Pinpoint the cell where the given text exists, returning its (x, y) midpoint coordinate. 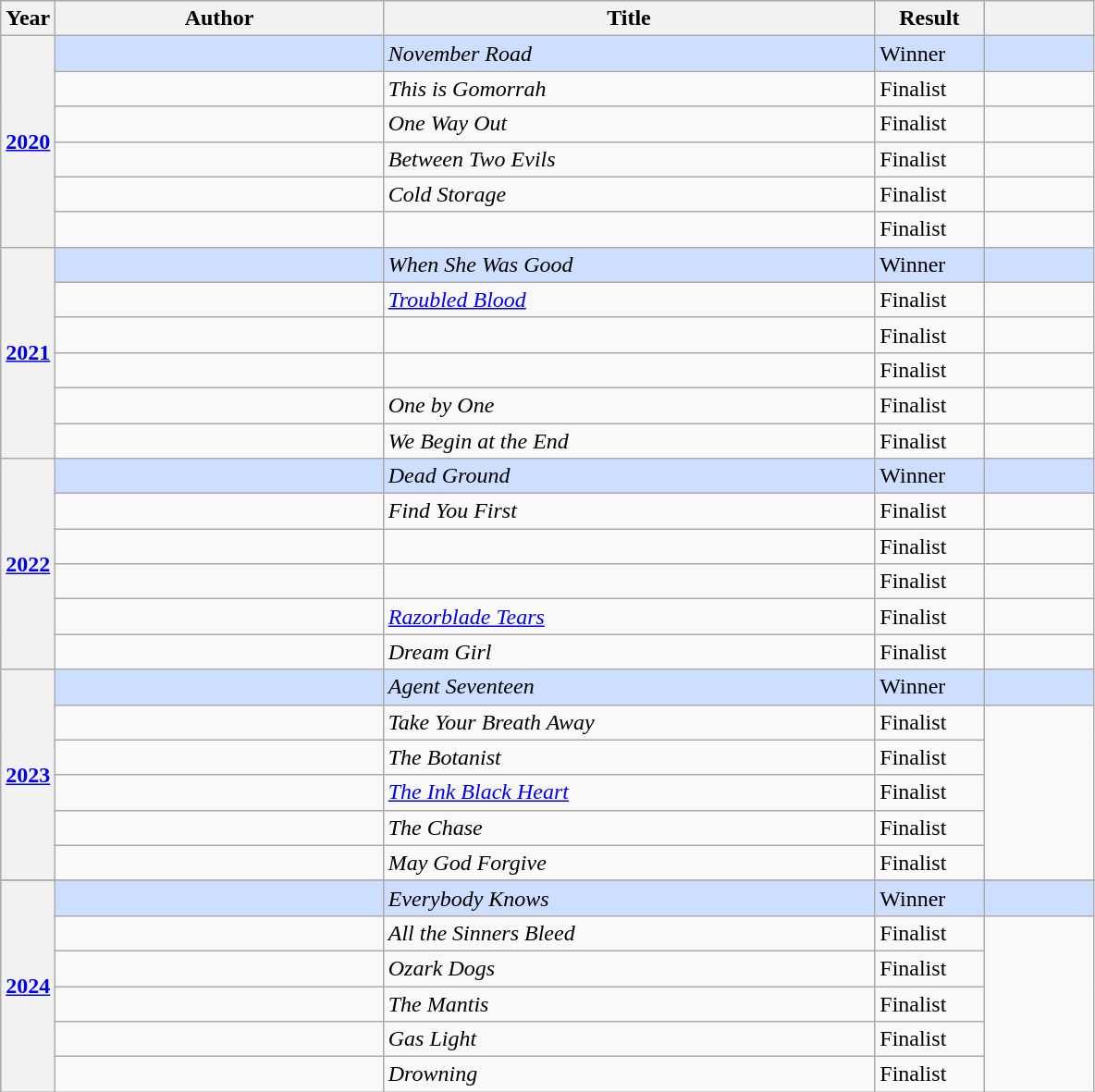
The Chase (629, 828)
The Botanist (629, 757)
Find You First (629, 511)
The Ink Black Heart (629, 792)
Agent Seventeen (629, 687)
2024 (28, 986)
Cold Storage (629, 194)
May God Forgive (629, 863)
Title (629, 18)
One Way Out (629, 124)
This is Gomorrah (629, 89)
Author (219, 18)
Razorblade Tears (629, 617)
Year (28, 18)
Gas Light (629, 1039)
We Begin at the End (629, 441)
All the Sinners Bleed (629, 933)
2020 (28, 141)
Ozark Dogs (629, 968)
Between Two Evils (629, 159)
When She Was Good (629, 264)
Result (929, 18)
2022 (28, 564)
2023 (28, 775)
One by One (629, 405)
Dead Ground (629, 476)
Take Your Breath Away (629, 722)
Everybody Knows (629, 898)
November Road (629, 54)
Dream Girl (629, 652)
2021 (28, 352)
The Mantis (629, 1003)
Drowning (629, 1074)
Troubled Blood (629, 300)
